Provide the [x, y] coordinate of the cell's center where the given text is located.  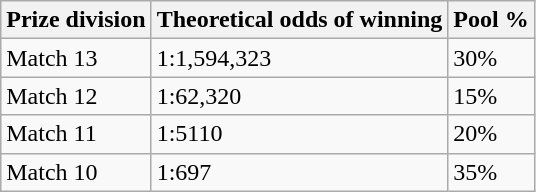
Match 10 [76, 172]
Prize division [76, 20]
Pool % [491, 20]
1:697 [300, 172]
15% [491, 96]
20% [491, 134]
30% [491, 58]
1:62,320 [300, 96]
1:5110 [300, 134]
Match 12 [76, 96]
1:1,594,323 [300, 58]
Match 11 [76, 134]
Match 13 [76, 58]
35% [491, 172]
Theoretical odds of winning [300, 20]
